Return [X, Y] of the center of cell containing provided text 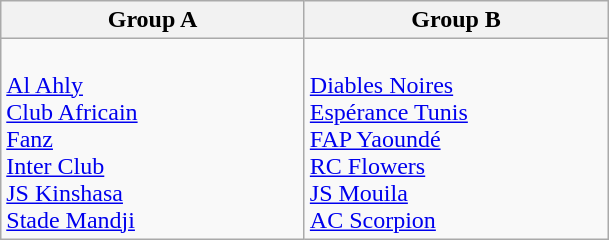
Al Ahly Club Africain Fanz Inter Club JS Kinshasa Stade Mandji [153, 139]
Group A [153, 20]
Group B [456, 20]
Diables Noires Espérance Tunis FAP Yaoundé RC Flowers JS Mouila AC Scorpion [456, 139]
